Locate the cell with the specified text and output its [x, y] center coordinate. 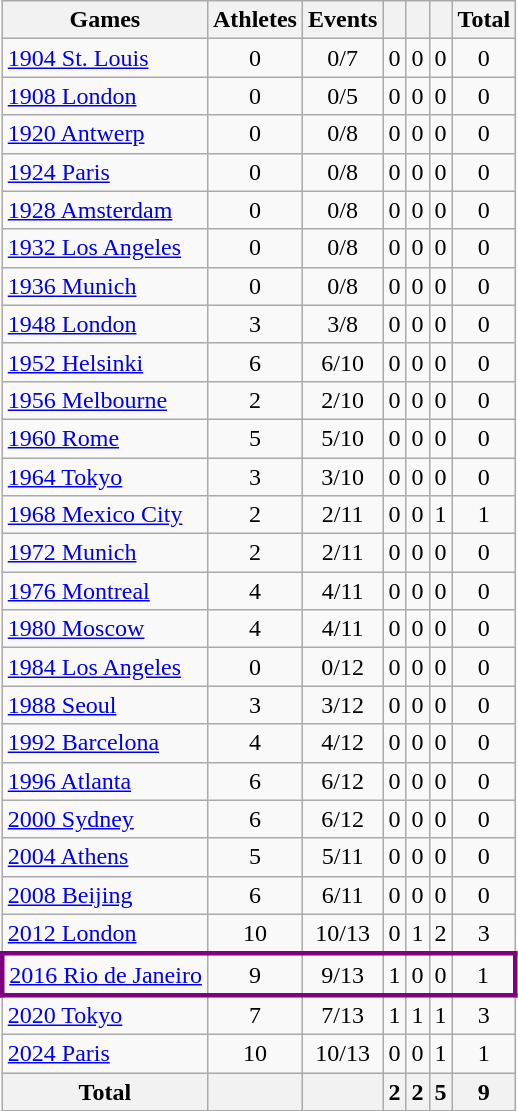
1992 Barcelona [104, 743]
9/13 [342, 974]
1956 Melbourne [104, 400]
2024 Paris [104, 1053]
1920 Antwerp [104, 134]
2/10 [342, 400]
6/10 [342, 362]
1936 Munich [104, 286]
1968 Mexico City [104, 515]
1904 St. Louis [104, 58]
1932 Los Angeles [104, 248]
3/12 [342, 705]
3/8 [342, 324]
5/11 [342, 857]
0/7 [342, 58]
1924 Paris [104, 172]
1976 Montreal [104, 591]
5/10 [342, 438]
1964 Tokyo [104, 477]
2008 Beijing [104, 895]
2012 London [104, 934]
4/12 [342, 743]
1980 Moscow [104, 629]
1948 London [104, 324]
0/5 [342, 96]
1972 Munich [104, 553]
2004 Athens [104, 857]
1988 Seoul [104, 705]
7 [254, 1015]
2020 Tokyo [104, 1015]
1996 Atlanta [104, 781]
1960 Rome [104, 438]
3/10 [342, 477]
2000 Sydney [104, 819]
1908 London [104, 96]
1984 Los Angeles [104, 667]
7/13 [342, 1015]
0/12 [342, 667]
Events [342, 20]
Athletes [254, 20]
6/11 [342, 895]
1928 Amsterdam [104, 210]
2016 Rio de Janeiro [104, 974]
1952 Helsinki [104, 362]
Games [104, 20]
